Identify which cell holds the provided text, then report its [x, y] central coordinate. 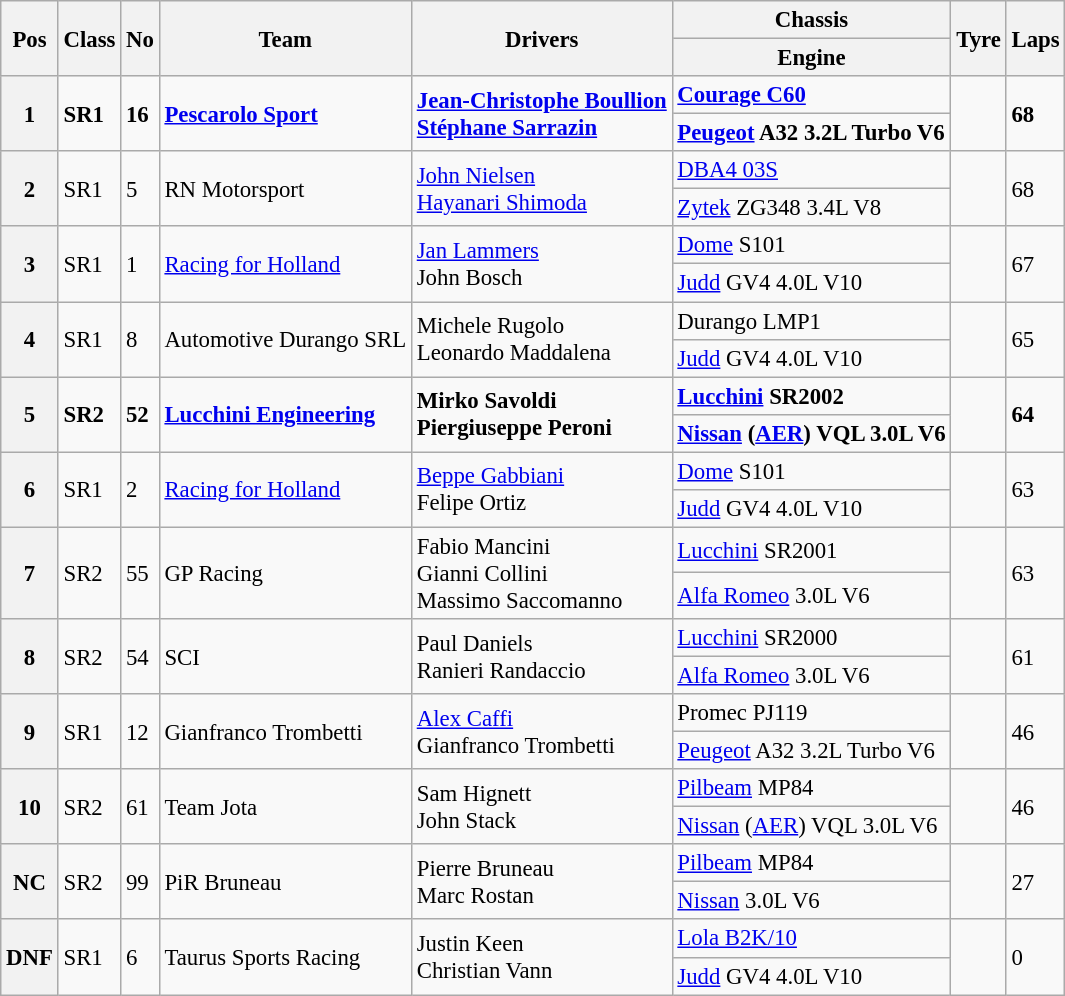
DNF [30, 958]
Mirko Savoldi Piergiuseppe Peroni [542, 414]
9 [30, 732]
Beppe Gabbiani Felipe Ortiz [542, 490]
GP Racing [285, 573]
Nissan 3.0L V6 [812, 901]
4 [30, 340]
3 [30, 264]
Fabio Mancini Gianni Collini Massimo Saccomanno [542, 573]
Taurus Sports Racing [285, 958]
Lucchini SR2002 [812, 396]
Durango LMP1 [812, 321]
Zytek ZG348 3.4L V8 [812, 208]
SCI [285, 656]
Team Jota [285, 806]
0 [1036, 958]
Michele Rugolo Leonardo Maddalena [542, 340]
John Nielsen Hayanari Shimoda [542, 188]
7 [30, 573]
No [140, 38]
Jan Lammers John Bosch [542, 264]
Laps [1036, 38]
52 [140, 414]
Paul Daniels Ranieri Randaccio [542, 656]
RN Motorsport [285, 188]
Pescarolo Sport [285, 114]
67 [1036, 264]
Chassis [812, 20]
Lucchini SR2000 [812, 638]
Courage C60 [812, 95]
Alex Caffi Gianfranco Trombetti [542, 732]
Lucchini SR2001 [812, 550]
Class [90, 38]
Pos [30, 38]
Justin Keen Christian Vann [542, 958]
Automotive Durango SRL [285, 340]
Jean-Christophe Boullion Stéphane Sarrazin [542, 114]
DBA4 03S [812, 170]
Engine [812, 58]
16 [140, 114]
55 [140, 573]
Team [285, 38]
64 [1036, 414]
PiR Bruneau [285, 882]
27 [1036, 882]
54 [140, 656]
12 [140, 732]
99 [140, 882]
Pierre Bruneau Marc Rostan [542, 882]
10 [30, 806]
NC [30, 882]
Drivers [542, 38]
65 [1036, 340]
Promec PJ119 [812, 713]
Sam Hignett John Stack [542, 806]
Lucchini Engineering [285, 414]
Tyre [978, 38]
Lola B2K/10 [812, 939]
Gianfranco Trombetti [285, 732]
